For the text-containing cell, return its midpoint in (x, y) coordinate format. 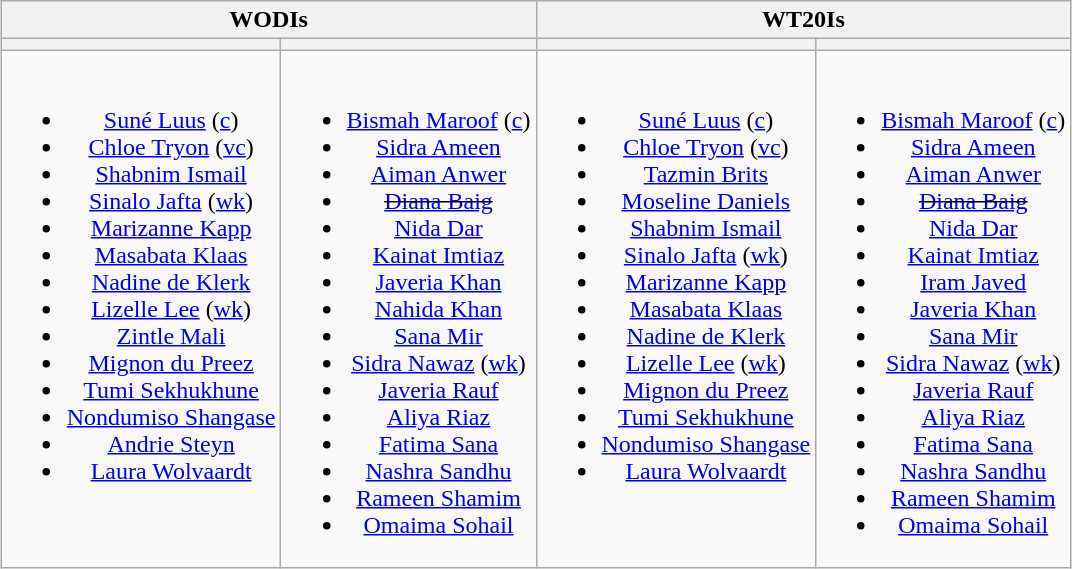
WT20Is (804, 20)
WODIs (268, 20)
